Output the [x, y] coordinate of the center of the cell containing the given text.  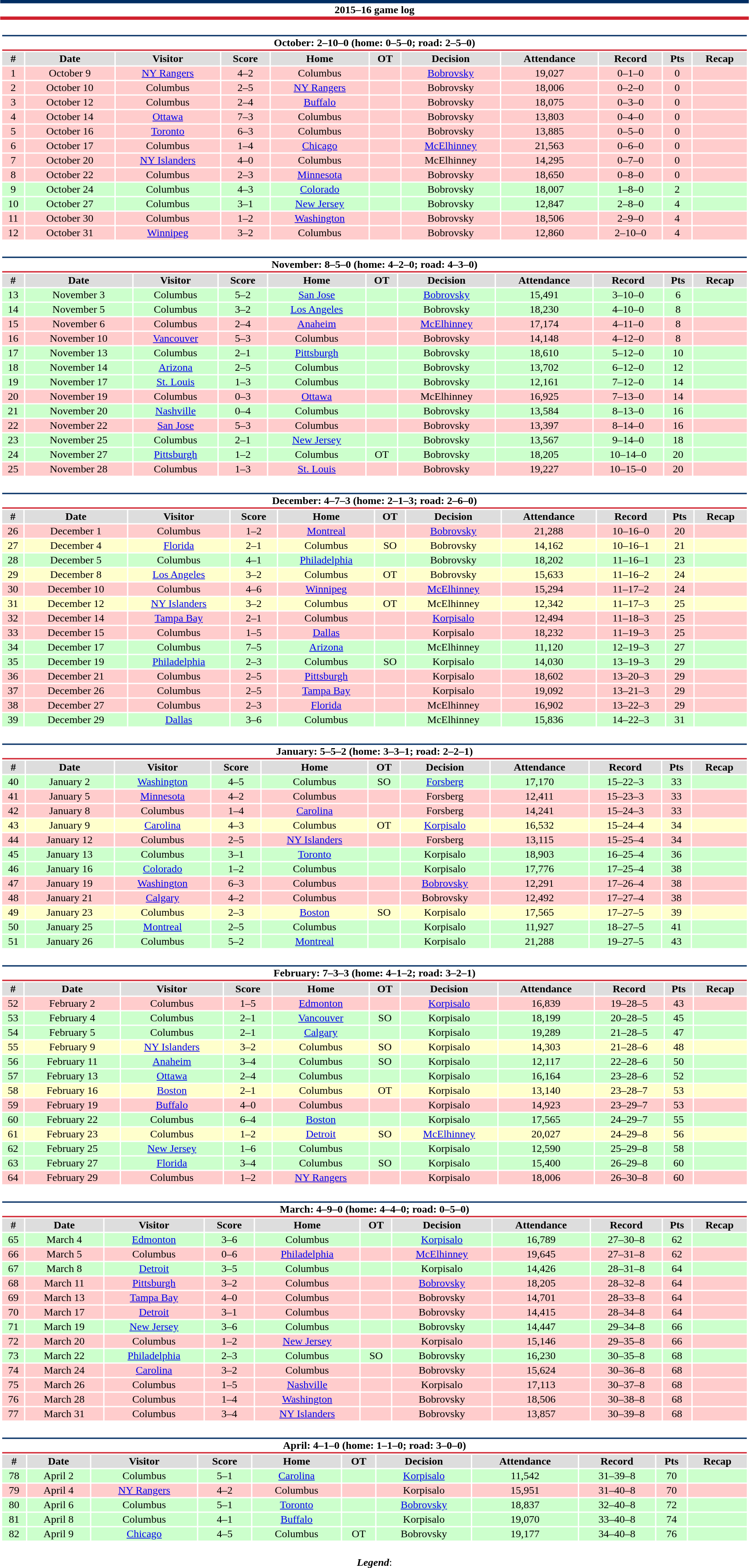
January 13 [70, 855]
March 17 [64, 1312]
October 14 [70, 117]
81 [14, 1520]
January 19 [70, 884]
October 12 [70, 102]
37 [13, 691]
18,837 [525, 1505]
13,397 [544, 425]
28–31–8 [626, 1269]
19,645 [541, 1254]
3 [13, 102]
59 [13, 1105]
November 28 [78, 469]
December 14 [76, 618]
12,342 [549, 604]
15,400 [546, 1163]
October 24 [70, 190]
19,289 [546, 1032]
April 6 [59, 1505]
22 [13, 425]
0–8–0 [631, 175]
13,140 [546, 1090]
November 3 [78, 295]
November 5 [78, 309]
13,885 [549, 132]
34–40–8 [617, 1534]
10–16–0 [631, 531]
October 9 [70, 73]
51 [13, 942]
November 6 [78, 324]
4–6 [254, 589]
78 [14, 1476]
28–33–8 [626, 1298]
14,148 [544, 338]
April 9 [59, 1534]
November: 8–5–0 (home: 4–2–0; road: 4–3–0) [374, 265]
27–31–8 [626, 1254]
13–19–3 [631, 662]
14,303 [546, 1047]
6–12–0 [628, 367]
October: 2–10–0 (home: 0–5–0; road: 2–5–0) [374, 43]
11–17–2 [631, 589]
0–6–0 [631, 146]
30 [13, 589]
December 5 [76, 560]
February 19 [72, 1105]
April 2 [59, 1476]
7–3 [246, 117]
January: 5–5–2 (home: 3–3–1; road: 2–2–1) [374, 751]
26–30–8 [629, 1177]
March 13 [64, 1298]
57 [13, 1076]
16,839 [546, 1003]
18,602 [549, 676]
February 27 [72, 1163]
14,030 [549, 662]
December 1 [76, 531]
17–26–4 [625, 884]
11–17–3 [631, 604]
10–15–0 [628, 469]
19,092 [549, 691]
February 9 [72, 1047]
February 22 [72, 1119]
19,070 [525, 1520]
November 25 [78, 440]
28–34–8 [626, 1312]
October 16 [70, 132]
18,230 [544, 309]
26 [13, 531]
January 9 [70, 826]
February: 7–3–3 (home: 4–1–2; road: 3–2–1) [374, 973]
19–28–5 [629, 1003]
49 [13, 913]
17–27–4 [625, 898]
17–27–5 [625, 913]
16,230 [541, 1356]
12,847 [549, 204]
14,415 [541, 1312]
November 22 [78, 425]
November 10 [78, 338]
December 21 [76, 676]
April 4 [59, 1491]
71 [13, 1327]
1 [13, 73]
November 27 [78, 454]
March 4 [64, 1240]
23–28–6 [629, 1076]
17–25–4 [625, 869]
20–28–5 [629, 1018]
October 30 [70, 219]
14,447 [541, 1327]
December: 4–7–3 (home: 2–1–3; road: 2–6–0) [374, 501]
13–22–3 [631, 705]
14,295 [549, 161]
11–19–3 [631, 633]
October 17 [70, 146]
35 [13, 662]
November 14 [78, 367]
30–35–8 [626, 1356]
17,776 [540, 869]
44 [13, 840]
March 20 [64, 1341]
19,027 [549, 73]
March 11 [64, 1283]
December 15 [76, 633]
69 [13, 1298]
14,426 [541, 1269]
November 20 [78, 411]
6–4 [248, 1119]
February 2 [72, 1003]
0–1–0 [631, 73]
77 [13, 1414]
13,702 [544, 367]
December 29 [76, 720]
November 13 [78, 353]
18,202 [549, 560]
15,836 [549, 720]
0–4–0 [631, 117]
7–12–0 [628, 382]
0–5–0 [631, 132]
13,115 [540, 840]
73 [13, 1356]
18,007 [549, 190]
46 [13, 869]
2–10–0 [631, 233]
30–37–8 [626, 1385]
October 10 [70, 88]
March 22 [64, 1356]
March: 4–9–0 (home: 4–4–0; road: 0–5–0) [374, 1210]
3–10–0 [628, 295]
October 31 [70, 233]
11–16–2 [631, 575]
27–30–8 [626, 1240]
19 [13, 382]
18,232 [549, 633]
15,491 [544, 295]
3–5 [229, 1269]
March 5 [64, 1254]
14,162 [549, 546]
65 [13, 1240]
8–13–0 [628, 411]
14,923 [546, 1105]
24–29–7 [629, 1119]
17 [13, 353]
0–2–0 [631, 88]
12–19–3 [631, 647]
14,241 [540, 811]
21–28–6 [629, 1047]
13–21–3 [631, 691]
11,120 [549, 647]
10–14–0 [628, 454]
0–3 [242, 396]
12,492 [540, 898]
18,903 [540, 855]
28–32–8 [626, 1283]
December 27 [76, 705]
4–12–0 [628, 338]
January 26 [70, 942]
80 [14, 1505]
11–16–1 [631, 560]
February 23 [72, 1134]
16,164 [546, 1076]
12,161 [544, 382]
13–20–3 [631, 676]
January 16 [70, 869]
18–27–5 [625, 927]
October 20 [70, 161]
23–29–7 [629, 1105]
13,803 [549, 117]
24–29–8 [629, 1134]
14,701 [541, 1298]
20,027 [546, 1134]
March 31 [64, 1414]
12,590 [546, 1148]
14–22–3 [631, 720]
67 [13, 1269]
9 [13, 190]
18,610 [544, 353]
15–23–3 [625, 797]
January 2 [70, 782]
November 19 [78, 396]
February 13 [72, 1076]
15,146 [541, 1341]
5–12–0 [628, 353]
7–5 [254, 647]
December 8 [76, 575]
15,951 [525, 1491]
March 26 [64, 1385]
29–35–8 [626, 1341]
15,294 [549, 589]
11,542 [525, 1476]
18,075 [549, 102]
March 8 [64, 1269]
February 25 [72, 1148]
February 5 [72, 1032]
March 19 [64, 1327]
31–39–8 [617, 1476]
17,174 [544, 324]
December 26 [76, 691]
0–4 [242, 411]
February 4 [72, 1018]
12,117 [546, 1061]
10–16–1 [631, 546]
32 [13, 618]
30–36–8 [626, 1370]
11,927 [540, 927]
16,902 [549, 705]
February 11 [72, 1061]
31–40–8 [617, 1491]
December 10 [76, 589]
15–24–3 [625, 811]
4–11–0 [628, 324]
15–24–4 [625, 826]
5 [13, 132]
16,925 [544, 396]
13 [13, 295]
23–28–7 [629, 1090]
79 [14, 1491]
15–22–3 [625, 782]
42 [13, 811]
21,563 [549, 146]
16,789 [541, 1240]
February 16 [72, 1090]
8–14–0 [628, 425]
61 [13, 1134]
54 [13, 1032]
December 4 [76, 546]
November 17 [78, 382]
October 27 [70, 204]
12,860 [549, 233]
13,857 [541, 1414]
63 [13, 1163]
January 21 [70, 898]
March 28 [64, 1399]
15,633 [549, 575]
1–6 [248, 1148]
0–7–0 [631, 161]
11 [13, 219]
32–40–8 [617, 1505]
0–3–0 [631, 102]
29–34–8 [626, 1327]
17,170 [540, 782]
15–25–4 [625, 840]
2–9–0 [631, 219]
4–10–0 [628, 309]
13,567 [544, 440]
82 [14, 1534]
2015–16 game log [374, 10]
16–25–4 [625, 855]
1–8–0 [631, 190]
15 [13, 324]
7 [13, 161]
7–13–0 [628, 396]
19–27–5 [625, 942]
February 29 [72, 1177]
March 24 [64, 1370]
22–28–6 [629, 1061]
0–6 [229, 1254]
January 23 [70, 913]
18,199 [546, 1018]
January 12 [70, 840]
April 8 [59, 1520]
26–29–8 [629, 1163]
16,532 [540, 826]
12,411 [540, 797]
December 19 [76, 662]
19,177 [525, 1534]
33–40–8 [617, 1520]
April: 4–1–0 (home: 1–1–0; road: 3–0–0) [374, 1445]
December 17 [76, 647]
40 [13, 782]
2–8–0 [631, 204]
13,584 [544, 411]
21–28–5 [629, 1032]
19,227 [544, 469]
11–18–3 [631, 618]
28 [13, 560]
12,494 [549, 618]
October 22 [70, 175]
9–14–0 [628, 440]
15,624 [541, 1370]
January 5 [70, 797]
12,291 [540, 884]
January 25 [70, 927]
18,650 [549, 175]
December 12 [76, 604]
January 8 [70, 811]
25–29–8 [629, 1148]
17,113 [541, 1385]
30–39–8 [626, 1414]
75 [13, 1385]
30–38–8 [626, 1399]
